Locate the cell with the specified text and output its (x, y) center coordinate. 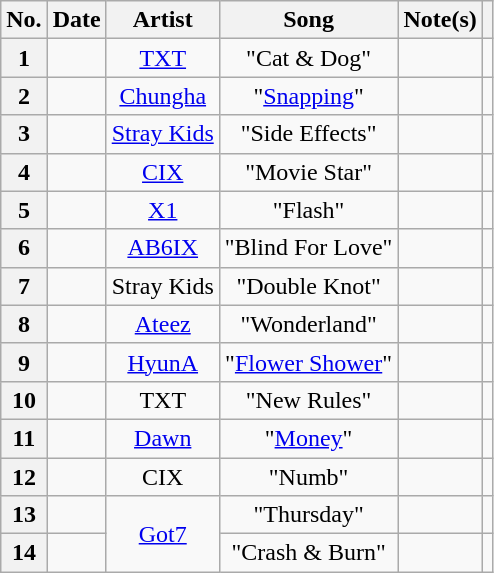
7 (24, 286)
13 (24, 515)
3 (24, 134)
"Numb" (308, 477)
"Thursday" (308, 515)
Song (308, 20)
Note(s) (440, 20)
Got7 (162, 534)
"Wonderland" (308, 324)
"Cat & Dog" (308, 58)
"Double Knot" (308, 286)
10 (24, 400)
Date (76, 20)
4 (24, 172)
"New Rules" (308, 400)
11 (24, 438)
HyunA (162, 362)
"Blind For Love" (308, 248)
14 (24, 553)
AB6IX (162, 248)
"Flower Shower" (308, 362)
"Money" (308, 438)
2 (24, 96)
No. (24, 20)
Dawn (162, 438)
Ateez (162, 324)
6 (24, 248)
5 (24, 210)
"Flash" (308, 210)
8 (24, 324)
"Crash & Burn" (308, 553)
1 (24, 58)
Artist (162, 20)
9 (24, 362)
"Snapping" (308, 96)
X1 (162, 210)
Chungha (162, 96)
"Movie Star" (308, 172)
"Side Effects" (308, 134)
12 (24, 477)
